Provide the [x, y] coordinate of the cell's center where the given text is located.  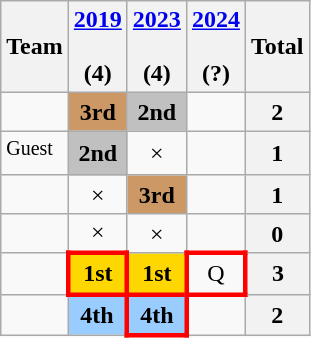
0 [277, 233]
2024 (?) [216, 47]
Team [35, 47]
2023 (4) [156, 47]
Total [277, 47]
3 [277, 274]
2019 (4) [98, 47]
Guest [35, 154]
Q [216, 274]
